Search for the cell housing the specified text and yield its (x, y) center coordinate. 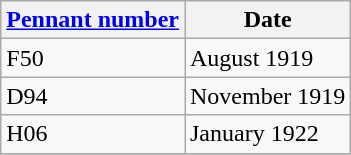
Pennant number (93, 20)
August 1919 (267, 58)
H06 (93, 134)
F50 (93, 58)
Date (267, 20)
D94 (93, 96)
January 1922 (267, 134)
November 1919 (267, 96)
